Find where the given text appears and provide that cell's center as [x, y] coordinate. 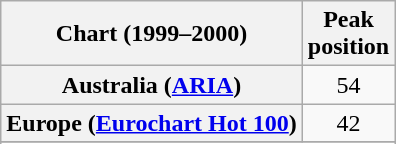
54 [348, 85]
Chart (1999–2000) [152, 34]
Peakposition [348, 34]
Australia (ARIA) [152, 85]
Europe (Eurochart Hot 100) [152, 123]
42 [348, 123]
